Return the (X, Y) coordinate for the center point of the cell that contains the specified text.  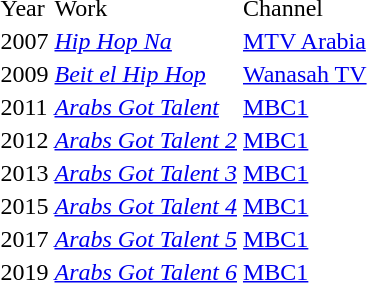
Arabs Got Talent 4 (146, 206)
Arabs Got Talent 2 (146, 140)
Hip Hop Na (146, 41)
Arabs Got Talent (146, 107)
Beit el Hip Hop (146, 74)
Arabs Got Talent 5 (146, 239)
Arabs Got Talent 3 (146, 173)
